Return (X, Y) of the center of cell containing provided text 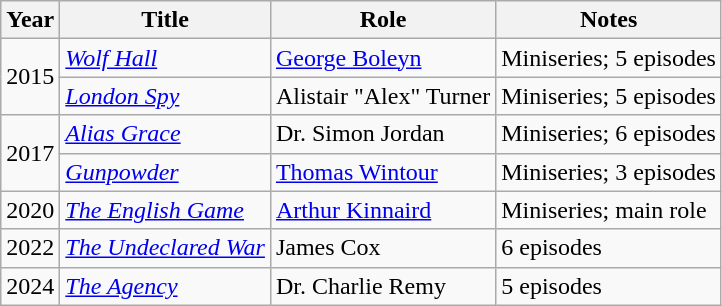
Wolf Hall (166, 58)
Title (166, 20)
London Spy (166, 96)
Year (30, 20)
5 episodes (609, 286)
The Undeclared War (166, 248)
Notes (609, 20)
The Agency (166, 286)
2024 (30, 286)
2022 (30, 248)
Miniseries; 3 episodes (609, 172)
Gunpowder (166, 172)
Thomas Wintour (382, 172)
The English Game (166, 210)
Alias Grace (166, 134)
Alistair "Alex" Turner (382, 96)
2017 (30, 153)
Miniseries; 6 episodes (609, 134)
Dr. Charlie Remy (382, 286)
Miniseries; main role (609, 210)
2020 (30, 210)
Role (382, 20)
Dr. Simon Jordan (382, 134)
6 episodes (609, 248)
George Boleyn (382, 58)
Arthur Kinnaird (382, 210)
James Cox (382, 248)
2015 (30, 77)
